Detect which cell encompasses the target text, then output its (x, y) center coordinate. 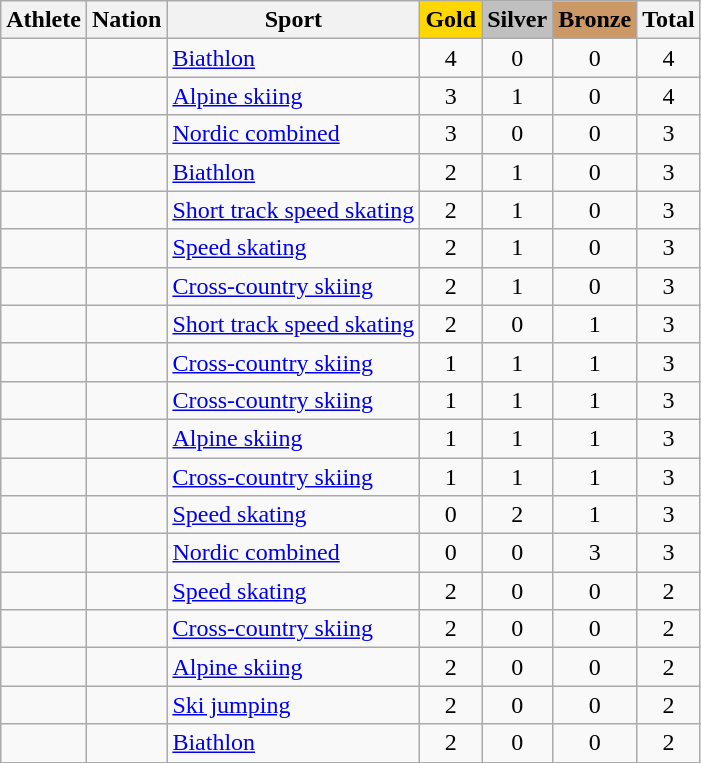
Bronze (595, 20)
Athlete (44, 20)
Total (669, 20)
Nation (126, 20)
Sport (294, 20)
Ski jumping (294, 705)
Silver (518, 20)
Gold (451, 20)
